Find where the given text appears and provide that cell's center as [x, y] coordinate. 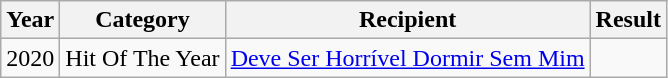
Category [142, 20]
Hit Of The Year [142, 58]
2020 [30, 58]
Deve Ser Horrível Dormir Sem Mim [408, 58]
Recipient [408, 20]
Year [30, 20]
Result [628, 20]
